Search for the cell housing the specified text and yield its [x, y] center coordinate. 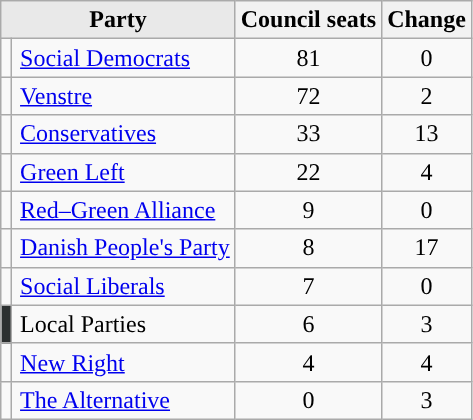
Red–Green Alliance [124, 210]
The Alternative [124, 400]
7 [308, 286]
Venstre [124, 96]
17 [427, 248]
8 [308, 248]
Change [427, 20]
Social Liberals [124, 286]
Conservatives [124, 134]
Council seats [308, 20]
6 [308, 324]
New Right [124, 362]
Green Left [124, 172]
Local Parties [124, 324]
72 [308, 96]
Danish People's Party [124, 248]
13 [427, 134]
22 [308, 172]
9 [308, 210]
Social Democrats [124, 58]
Party [118, 20]
33 [308, 134]
81 [308, 58]
2 [427, 96]
